Determine the [X, Y] coordinate at the center of the cell enclosing the given text.  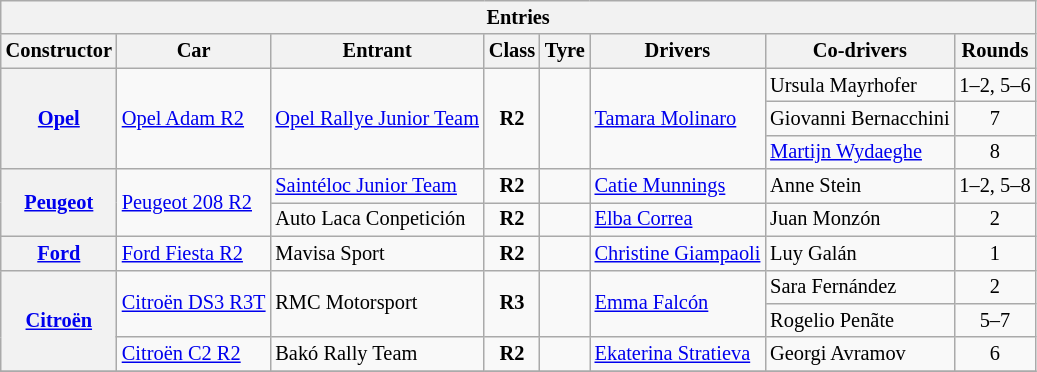
Martijn Wydaeghe [860, 152]
1–2, 5–6 [994, 85]
Mavisa Sport [376, 253]
Auto Laca Conpetición [376, 219]
Car [194, 51]
Opel Adam R2 [194, 118]
Catie Munnings [678, 186]
Emma Falcón [678, 304]
Citroën C2 R2 [194, 354]
Citroën [59, 320]
Juan Monzón [860, 219]
RMC Motorsport [376, 304]
Ford [59, 253]
Citroën DS3 R3T [194, 304]
Co-drivers [860, 51]
Ekaterina Stratieva [678, 354]
Opel Rallye Junior Team [376, 118]
Ford Fiesta R2 [194, 253]
1–2, 5–8 [994, 186]
Constructor [59, 51]
Georgi Avramov [860, 354]
Opel [59, 118]
Peugeot 208 R2 [194, 202]
Christine Giampaoli [678, 253]
Peugeot [59, 202]
Tyre [565, 51]
Bakó Rally Team [376, 354]
Rogelio Penãte [860, 320]
Elba Correa [678, 219]
Class [512, 51]
Rounds [994, 51]
6 [994, 354]
5–7 [994, 320]
8 [994, 152]
Luy Galán [860, 253]
7 [994, 118]
Tamara Molinaro [678, 118]
Saintéloc Junior Team [376, 186]
Ursula Mayrhofer [860, 85]
Entrant [376, 51]
1 [994, 253]
Drivers [678, 51]
Giovanni Bernacchini [860, 118]
Anne Stein [860, 186]
R3 [512, 304]
Entries [518, 17]
Sara Fernández [860, 287]
